For the text-containing cell, return its midpoint in [x, y] coordinate format. 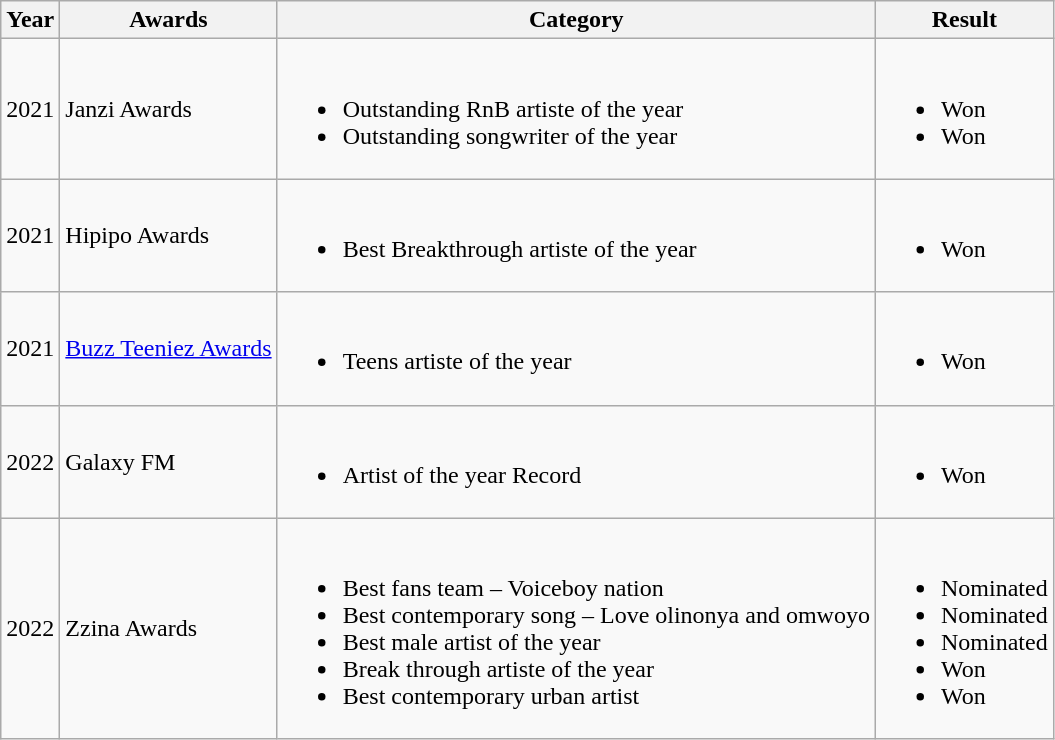
Awards [168, 20]
Teens artiste of the year [576, 348]
Category [576, 20]
Outstanding RnB artiste of the yearOutstanding songwriter of the year [576, 109]
Best Breakthrough artiste of the year [576, 236]
Janzi Awards [168, 109]
Buzz Teeniez Awards [168, 348]
Galaxy FM [168, 462]
Zzina Awards [168, 628]
Hipipo Awards [168, 236]
Result [964, 20]
Year [30, 20]
WonWon [964, 109]
NominatedNominatedNominatedWonWon [964, 628]
Artist of the year Record [576, 462]
